Scan for the cell matching the given text and deliver its (x, y) coordinate at center. 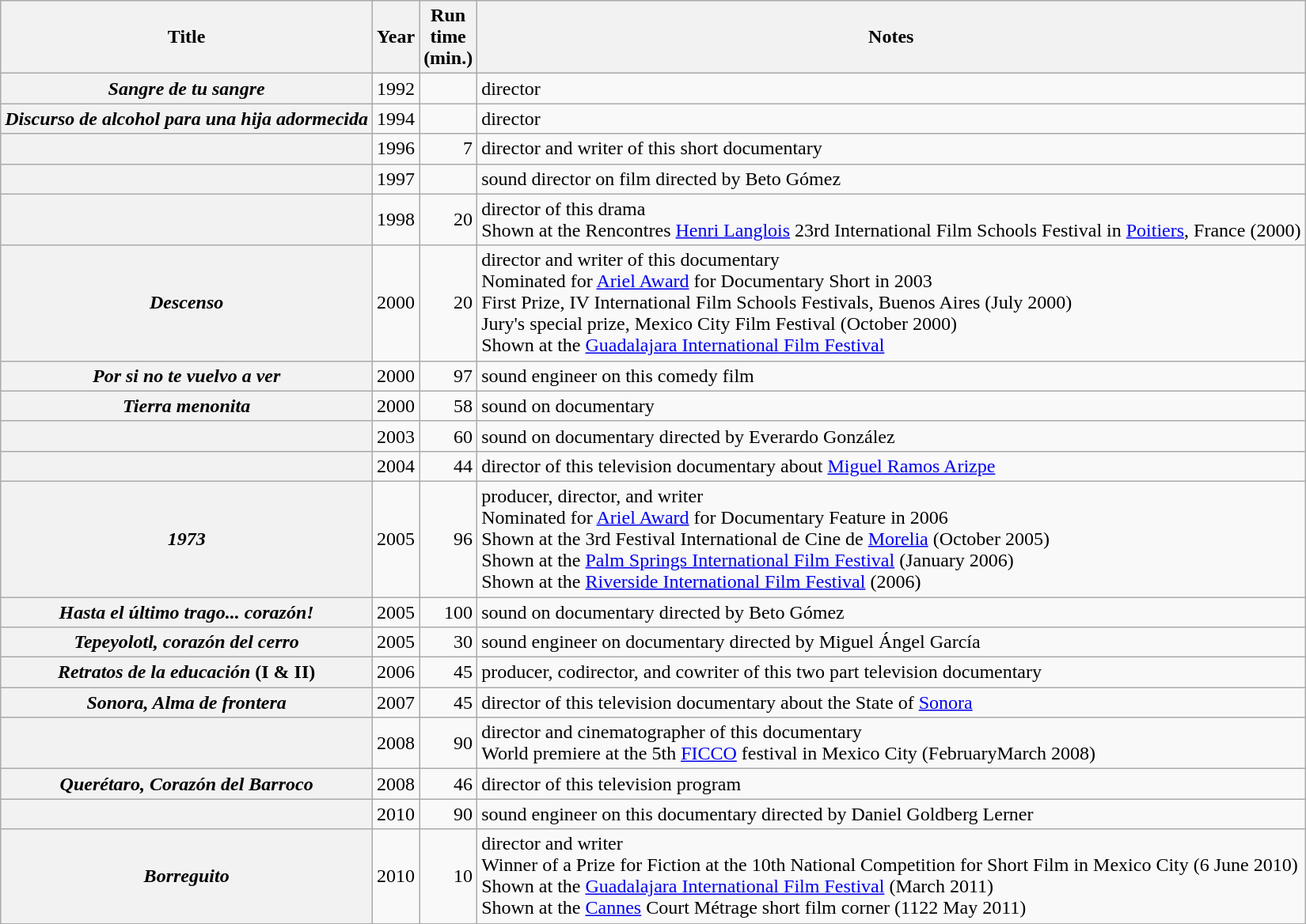
2003 (396, 436)
96 (448, 539)
producer, codirector, and cowriter of this two part television documentary (891, 672)
Borreguito (187, 877)
sound engineer on documentary directed by Miguel Ángel García (891, 642)
2004 (396, 466)
director and writer of this short documentary (891, 149)
2006 (396, 672)
44 (448, 466)
100 (448, 612)
director of this television documentary about Miguel Ramos Arizpe (891, 466)
Sonora, Alma de frontera (187, 702)
Tierra menonita (187, 406)
1992 (396, 89)
director of this television program (891, 784)
Querétaro, Corazón del Barroco (187, 784)
Notes (891, 37)
1996 (396, 149)
7 (448, 149)
60 (448, 436)
sound director on film directed by Beto Gómez (891, 179)
Discurso de alcohol para una hija adormecida (187, 119)
Sangre de tu sangre (187, 89)
Runtime(min.) (448, 37)
sound on documentary directed by Beto Gómez (891, 612)
Retratos de la educación (I & II) (187, 672)
1998 (396, 220)
1994 (396, 119)
director and cinematographer of this documentaryWorld premiere at the 5th FICCO festival in Mexico City (FebruaryMarch 2008) (891, 744)
1997 (396, 179)
sound engineer on this documentary directed by Daniel Goldberg Lerner (891, 814)
58 (448, 406)
Tepeyolotl, corazón del cerro (187, 642)
46 (448, 784)
10 (448, 877)
Title (187, 37)
30 (448, 642)
director of this television documentary about the State of Sonora (891, 702)
director of this dramaShown at the Rencontres Henri Langlois 23rd International Film Schools Festival in Poitiers, France (2000) (891, 220)
Por si no te vuelvo a ver (187, 376)
Year (396, 37)
Hasta el último trago... corazón! (187, 612)
2007 (396, 702)
1973 (187, 539)
Descenso (187, 303)
97 (448, 376)
sound on documentary directed by Everardo González (891, 436)
sound engineer on this comedy film (891, 376)
sound on documentary (891, 406)
